Identify which cell holds the provided text, then report its (x, y) central coordinate. 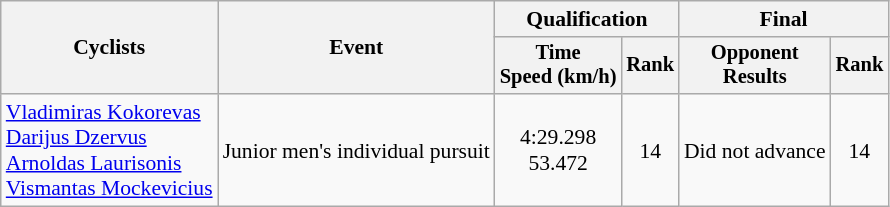
OpponentResults (755, 66)
4:29.29853.472 (558, 150)
Cyclists (110, 48)
Vladimiras KokorevasDarijus DzervusArnoldas LaurisonisVismantas Mockevicius (110, 150)
Junior men's individual pursuit (356, 150)
Qualification (587, 19)
Event (356, 48)
TimeSpeed (km/h) (558, 66)
Did not advance (755, 150)
Final (784, 19)
